Output the (X, Y) coordinate of the center of the cell containing the given text.  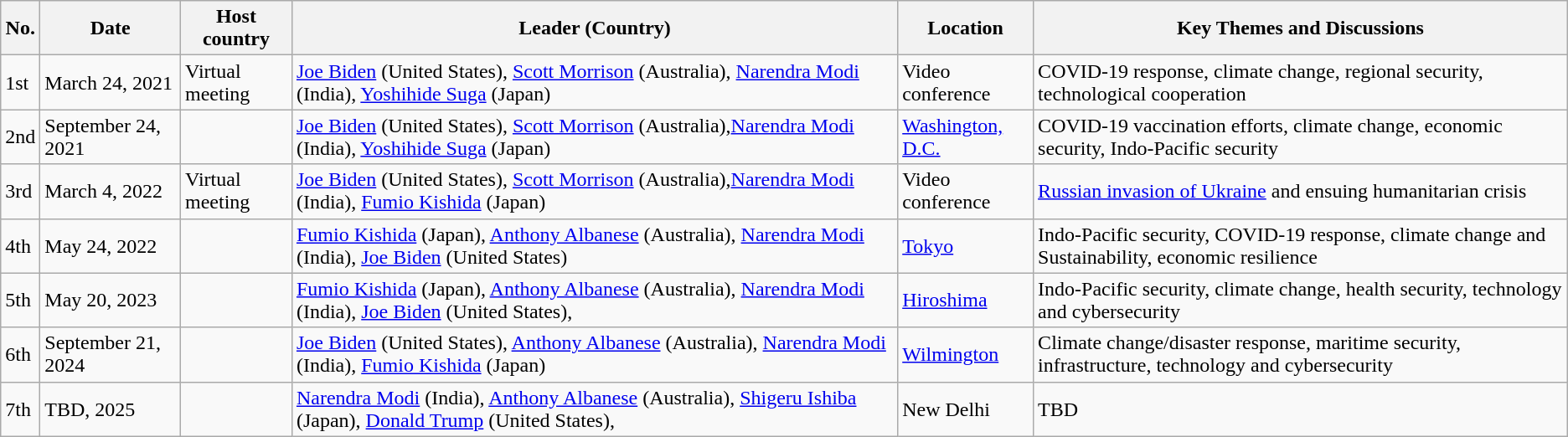
Climate change/disaster response, maritime security, infrastructure, technology and cybersecurity (1301, 355)
Leader (Country) (595, 28)
3rd (20, 191)
Narendra Modi (India), Anthony Albanese (Australia), Shigeru Ishiba (Japan), Donald Trump (United States), (595, 409)
Russian invasion of Ukraine and ensuing humanitarian crisis (1301, 191)
7th (20, 409)
New Delhi (966, 409)
May 20, 2023 (111, 300)
Washington, D.C. (966, 137)
Joe Biden (United States), Scott Morrison (Australia),Narendra Modi (India), Yoshihide Suga (Japan) (595, 137)
Tokyo (966, 246)
COVID-19 vaccination efforts, climate change, economic security, Indo-Pacific security (1301, 137)
TBD, 2025 (111, 409)
TBD (1301, 409)
Joe Biden (United States), Scott Morrison (Australia),Narendra Modi (India), Fumio Kishida (Japan) (595, 191)
Date (111, 28)
6th (20, 355)
Wilmington (966, 355)
Fumio Kishida (Japan), Anthony Albanese (Australia), Narendra Modi (India), Joe Biden (United States), (595, 300)
5th (20, 300)
September 21, 2024 (111, 355)
Location (966, 28)
Joe Biden (United States), Scott Morrison (Australia), Narendra Modi (India), Yoshihide Suga (Japan) (595, 82)
COVID-19 response, climate change, regional security, technological cooperation (1301, 82)
No. (20, 28)
Hiroshima (966, 300)
2nd (20, 137)
4th (20, 246)
March 24, 2021 (111, 82)
Fumio Kishida (Japan), Anthony Albanese (Australia), Narendra Modi (India), Joe Biden (United States) (595, 246)
March 4, 2022 (111, 191)
Indo-Pacific security, climate change, health security, technology and cybersecurity (1301, 300)
Joe Biden (United States), Anthony Albanese (Australia), Narendra Modi (India), Fumio Kishida (Japan) (595, 355)
Indo-Pacific security, COVID-19 response, climate change and Sustainability, economic resilience (1301, 246)
May 24, 2022 (111, 246)
1st (20, 82)
Key Themes and Discussions (1301, 28)
Host country (236, 28)
September 24, 2021 (111, 137)
